Determine the [x, y] coordinate at the center of the cell enclosing the given text.  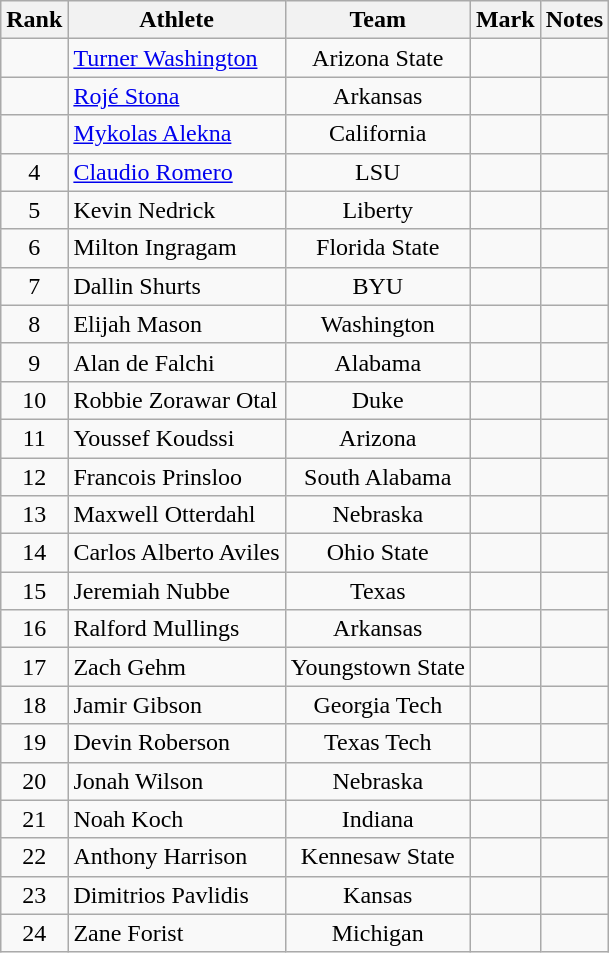
Indiana [378, 819]
Duke [378, 400]
Team [378, 20]
LSU [378, 172]
9 [34, 362]
Kansas [378, 895]
Dallin Shurts [176, 286]
Michigan [378, 933]
4 [34, 172]
Youngstown State [378, 667]
5 [34, 210]
Elijah Mason [176, 324]
12 [34, 477]
19 [34, 743]
Robbie Zorawar Otal [176, 400]
Jonah Wilson [176, 781]
Youssef Koudssi [176, 438]
Jeremiah Nubbe [176, 591]
Rojé Stona [176, 96]
Washington [378, 324]
13 [34, 515]
Turner Washington [176, 58]
Milton Ingragam [176, 248]
24 [34, 933]
Athlete [176, 20]
Ohio State [378, 553]
Noah Koch [176, 819]
Arizona State [378, 58]
Zane Forist [176, 933]
Zach Gehm [176, 667]
21 [34, 819]
Notes [574, 20]
10 [34, 400]
Ralford Mullings [176, 629]
Arizona [378, 438]
Devin Roberson [176, 743]
Liberty [378, 210]
BYU [378, 286]
Alan de Falchi [176, 362]
Florida State [378, 248]
16 [34, 629]
Maxwell Otterdahl [176, 515]
Francois Prinsloo [176, 477]
Alabama [378, 362]
17 [34, 667]
7 [34, 286]
18 [34, 705]
Texas [378, 591]
Claudio Romero [176, 172]
Mark [505, 20]
California [378, 134]
Georgia Tech [378, 705]
South Alabama [378, 477]
Dimitrios Pavlidis [176, 895]
Carlos Alberto Aviles [176, 553]
Kevin Nedrick [176, 210]
Mykolas Alekna [176, 134]
Anthony Harrison [176, 857]
6 [34, 248]
23 [34, 895]
Texas Tech [378, 743]
14 [34, 553]
11 [34, 438]
20 [34, 781]
15 [34, 591]
Kennesaw State [378, 857]
Jamir Gibson [176, 705]
Rank [34, 20]
8 [34, 324]
22 [34, 857]
